Return the [X, Y] coordinate for the center point of the cell that contains the specified text.  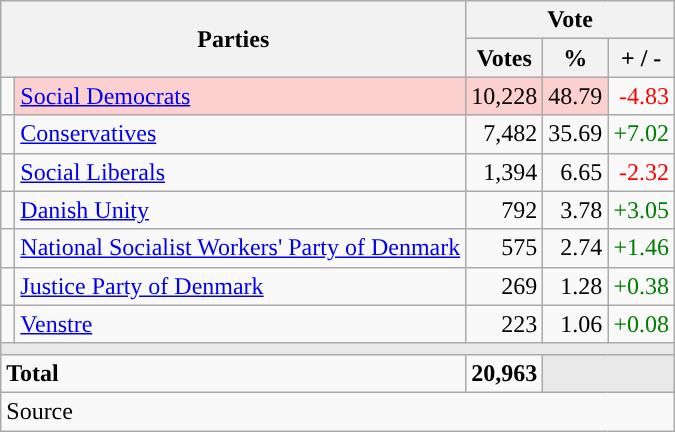
+7.02 [642, 134]
+1.46 [642, 248]
223 [504, 324]
1,394 [504, 172]
Vote [570, 20]
1.06 [576, 324]
Social Liberals [240, 172]
20,963 [504, 373]
% [576, 58]
+0.38 [642, 286]
7,482 [504, 134]
48.79 [576, 96]
-2.32 [642, 172]
792 [504, 210]
Social Democrats [240, 96]
10,228 [504, 96]
+ / - [642, 58]
Conservatives [240, 134]
Total [234, 373]
+3.05 [642, 210]
575 [504, 248]
2.74 [576, 248]
35.69 [576, 134]
Venstre [240, 324]
269 [504, 286]
National Socialist Workers' Party of Denmark [240, 248]
Source [338, 411]
Parties [234, 39]
1.28 [576, 286]
Votes [504, 58]
Danish Unity [240, 210]
6.65 [576, 172]
+0.08 [642, 324]
-4.83 [642, 96]
3.78 [576, 210]
Justice Party of Denmark [240, 286]
